Scan for the cell matching the given text and deliver its (X, Y) coordinate at center. 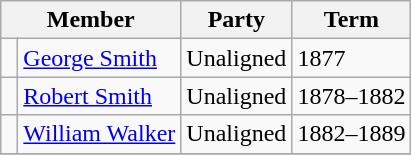
1882–1889 (352, 134)
William Walker (100, 134)
Robert Smith (100, 96)
1878–1882 (352, 96)
George Smith (100, 58)
Term (352, 20)
1877 (352, 58)
Party (236, 20)
Member (91, 20)
